Search for the cell housing the specified text and yield its (x, y) center coordinate. 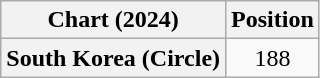
South Korea (Circle) (114, 58)
188 (273, 58)
Chart (2024) (114, 20)
Position (273, 20)
